From the cell containing the given text, extract its center point as (x, y) coordinate. 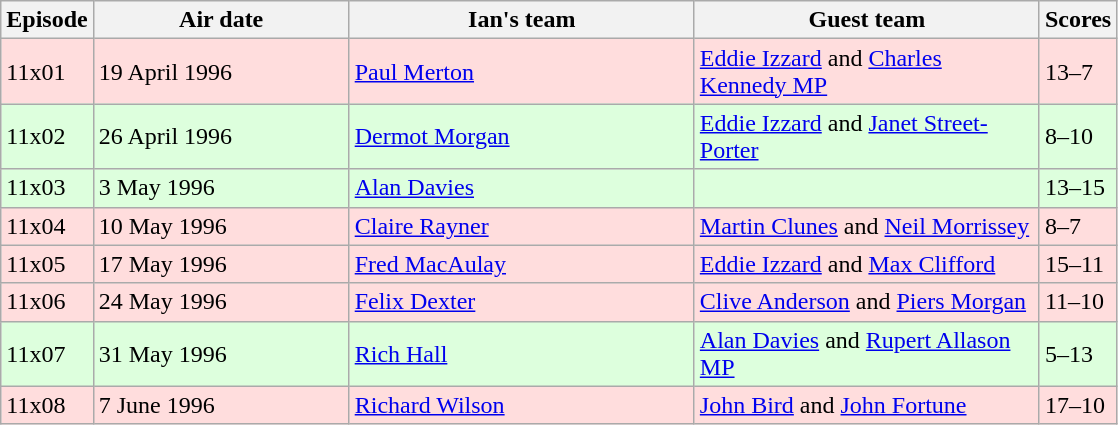
Scores (1078, 20)
8–10 (1078, 136)
Clive Anderson and Piers Morgan (866, 302)
5–13 (1078, 354)
Claire Rayner (522, 226)
John Bird and John Fortune (866, 405)
26 April 1996 (221, 136)
17–10 (1078, 405)
11x06 (47, 302)
Guest team (866, 20)
17 May 1996 (221, 264)
19 April 1996 (221, 72)
Dermot Morgan (522, 136)
11x05 (47, 264)
11x01 (47, 72)
Paul Merton (522, 72)
Felix Dexter (522, 302)
11x07 (47, 354)
11x04 (47, 226)
11–10 (1078, 302)
11x08 (47, 405)
31 May 1996 (221, 354)
Fred MacAulay (522, 264)
Richard Wilson (522, 405)
24 May 1996 (221, 302)
Air date (221, 20)
11x02 (47, 136)
3 May 1996 (221, 188)
Eddie Izzard and Max Clifford (866, 264)
7 June 1996 (221, 405)
Episode (47, 20)
Alan Davies and Rupert Allason MP (866, 354)
8–7 (1078, 226)
Alan Davies (522, 188)
13–7 (1078, 72)
Rich Hall (522, 354)
Martin Clunes and Neil Morrissey (866, 226)
Ian's team (522, 20)
10 May 1996 (221, 226)
13–15 (1078, 188)
Eddie Izzard and Charles Kennedy MP (866, 72)
Eddie Izzard and Janet Street-Porter (866, 136)
11x03 (47, 188)
15–11 (1078, 264)
